Detect which cell encompasses the target text, then output its [x, y] center coordinate. 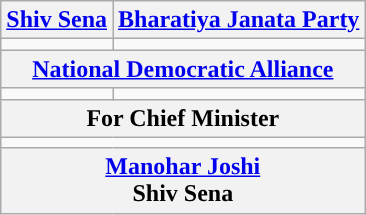
Manohar JoshiShiv Sena [183, 180]
Bharatiya Janata Party [239, 20]
National Democratic Alliance [183, 69]
Shiv Sena [57, 20]
For Chief Minister [183, 118]
